Detect which cell encompasses the target text, then output its [x, y] center coordinate. 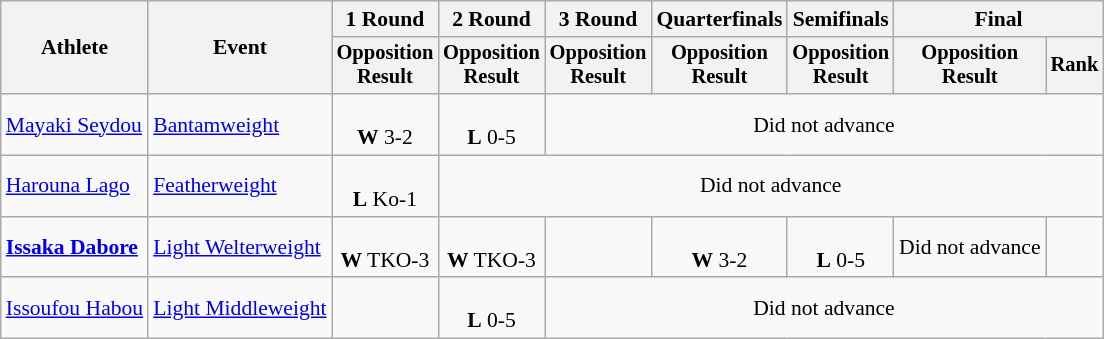
1 Round [386, 19]
Event [240, 48]
L Ko-1 [386, 186]
Semifinals [840, 19]
Issoufou Habou [74, 308]
Final [998, 19]
Harouna Lago [74, 186]
Rank [1075, 66]
Light Welterweight [240, 248]
2 Round [492, 19]
Issaka Dabore [74, 248]
Mayaki Seydou [74, 124]
Bantamweight [240, 124]
Featherweight [240, 186]
Athlete [74, 48]
3 Round [598, 19]
Quarterfinals [719, 19]
Light Middleweight [240, 308]
